Pinpoint the cell where the given text exists, returning its (X, Y) midpoint coordinate. 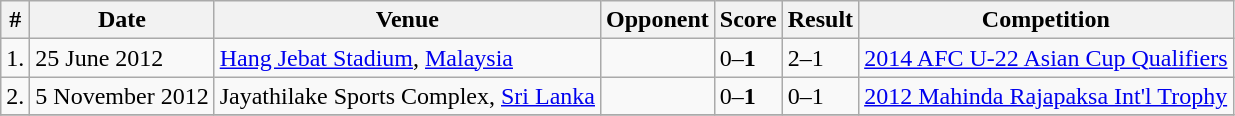
Result (820, 20)
2014 AFC U-22 Asian Cup Qualifiers (1046, 58)
Competition (1046, 20)
Date (122, 20)
Score (748, 20)
Hang Jebat Stadium, Malaysia (407, 58)
# (16, 20)
5 November 2012 (122, 96)
1. (16, 58)
Jayathilake Sports Complex, Sri Lanka (407, 96)
2–1 (820, 58)
2. (16, 96)
25 June 2012 (122, 58)
2012 Mahinda Rajapaksa Int'l Trophy (1046, 96)
Opponent (658, 20)
Venue (407, 20)
